For the text-containing cell, return its midpoint in [x, y] coordinate format. 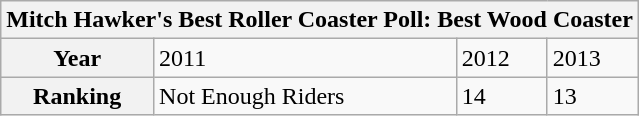
13 [592, 96]
Mitch Hawker's Best Roller Coaster Poll: Best Wood Coaster [320, 20]
2012 [502, 58]
14 [502, 96]
2013 [592, 58]
Ranking [78, 96]
2011 [306, 58]
Not Enough Riders [306, 96]
Year [78, 58]
